Determine the [X, Y] coordinate at the center of the cell enclosing the given text.  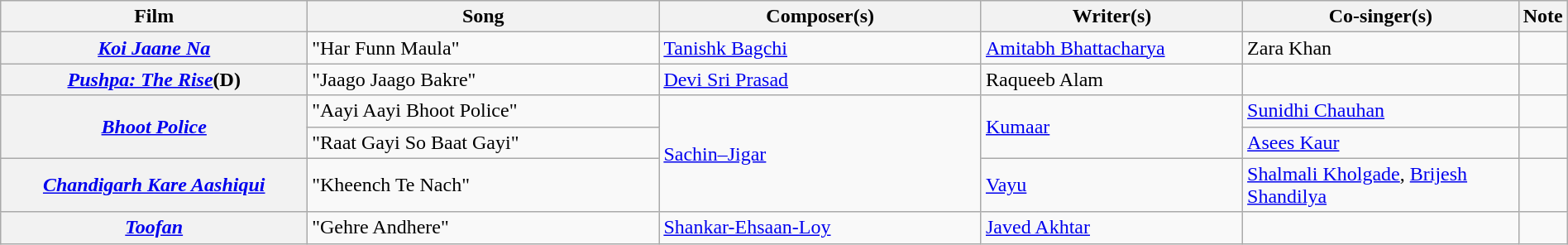
Bhoot Police [154, 127]
Vayu [1111, 185]
Shankar-Ehsaan-Loy [820, 228]
Shalmali Kholgade, Brijesh Shandilya [1381, 185]
Javed Akhtar [1111, 228]
Sachin–Jigar [820, 154]
Zara Khan [1381, 48]
Raqueeb Alam [1111, 79]
"Jaago Jaago Bakre" [483, 79]
Writer(s) [1111, 17]
Devi Sri Prasad [820, 79]
Co-singer(s) [1381, 17]
Chandigarh Kare Aashiqui [154, 185]
Note [1543, 17]
Tanishk Bagchi [820, 48]
"Har Funn Maula" [483, 48]
Toofan [154, 228]
Asees Kaur [1381, 142]
"Raat Gayi So Baat Gayi" [483, 142]
Film [154, 17]
Amitabh Bhattacharya [1111, 48]
Sunidhi Chauhan [1381, 111]
Pushpa: The Rise(D) [154, 79]
"Kheench Te Nach" [483, 185]
"Aayi Aayi Bhoot Police" [483, 111]
Koi Jaane Na [154, 48]
Kumaar [1111, 127]
Composer(s) [820, 17]
Song [483, 17]
"Gehre Andhere" [483, 228]
